Find where the given text appears and provide that cell's center as [x, y] coordinate. 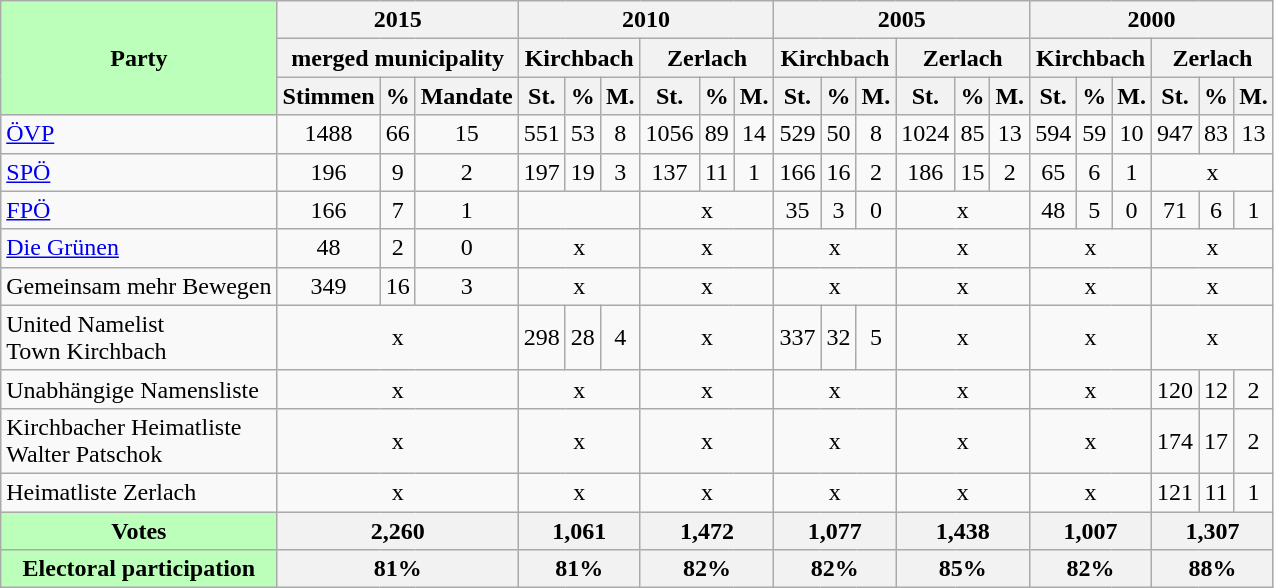
35 [798, 210]
32 [838, 338]
186 [926, 172]
2015 [398, 20]
ÖVP [139, 134]
85 [972, 134]
Votes [139, 531]
947 [1174, 134]
Unabhängige Namensliste [139, 389]
9 [398, 172]
14 [754, 134]
1,307 [1212, 531]
337 [798, 338]
1,472 [707, 531]
1024 [926, 134]
71 [1174, 210]
19 [582, 172]
83 [1216, 134]
120 [1174, 389]
65 [1054, 172]
United NamelistTown Kirchbach [139, 338]
197 [542, 172]
Gemeinsam mehr Bewegen [139, 286]
174 [1174, 440]
FPÖ [139, 210]
7 [398, 210]
1488 [328, 134]
85% [963, 569]
2,260 [398, 531]
2010 [646, 20]
1,077 [835, 531]
4 [620, 338]
Stimmen [328, 96]
10 [1132, 134]
53 [582, 134]
196 [328, 172]
137 [670, 172]
28 [582, 338]
2005 [902, 20]
89 [716, 134]
1,438 [963, 531]
Electoral participation [139, 569]
1056 [670, 134]
551 [542, 134]
Party [139, 58]
12 [1216, 389]
529 [798, 134]
298 [542, 338]
Die Grünen [139, 248]
59 [1094, 134]
SPÖ [139, 172]
594 [1054, 134]
merged municipality [398, 58]
Heimatliste Zerlach [139, 492]
17 [1216, 440]
121 [1174, 492]
2000 [1152, 20]
Mandate [466, 96]
Kirchbacher HeimatlisteWalter Patschok [139, 440]
349 [328, 286]
50 [838, 134]
1,061 [579, 531]
66 [398, 134]
1,007 [1091, 531]
88% [1212, 569]
